Find where the given text appears and provide that cell's center as (x, y) coordinate. 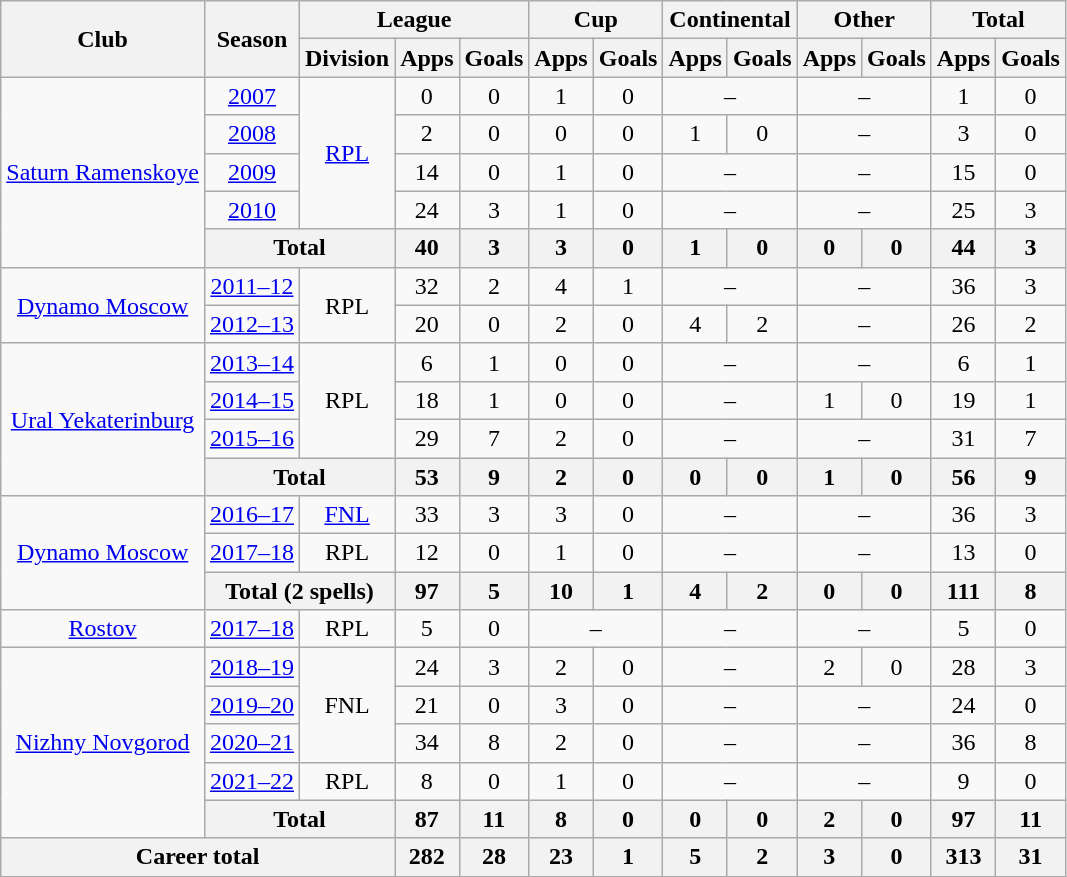
20 (427, 324)
2019–20 (252, 705)
2018–19 (252, 667)
2007 (252, 96)
Club (103, 39)
23 (561, 857)
Nizhny Novgorod (103, 743)
26 (963, 324)
Total (2 spells) (299, 591)
2021–22 (252, 781)
10 (561, 591)
2012–13 (252, 324)
Rostov (103, 629)
25 (963, 210)
282 (427, 857)
2011–12 (252, 286)
2010 (252, 210)
2013–14 (252, 362)
21 (427, 705)
2014–15 (252, 400)
111 (963, 591)
Division (348, 58)
18 (427, 400)
12 (427, 553)
56 (963, 477)
87 (427, 819)
29 (427, 438)
2015–16 (252, 438)
40 (427, 248)
Other (864, 20)
13 (963, 553)
34 (427, 743)
313 (963, 857)
Ural Yekaterinburg (103, 419)
32 (427, 286)
Cup (596, 20)
44 (963, 248)
14 (427, 172)
Saturn Ramenskoye (103, 172)
2008 (252, 134)
Season (252, 39)
League (414, 20)
2016–17 (252, 515)
33 (427, 515)
Career total (198, 857)
Continental (730, 20)
15 (963, 172)
2009 (252, 172)
19 (963, 400)
2020–21 (252, 743)
53 (427, 477)
